Search for the cell housing the specified text and yield its (x, y) center coordinate. 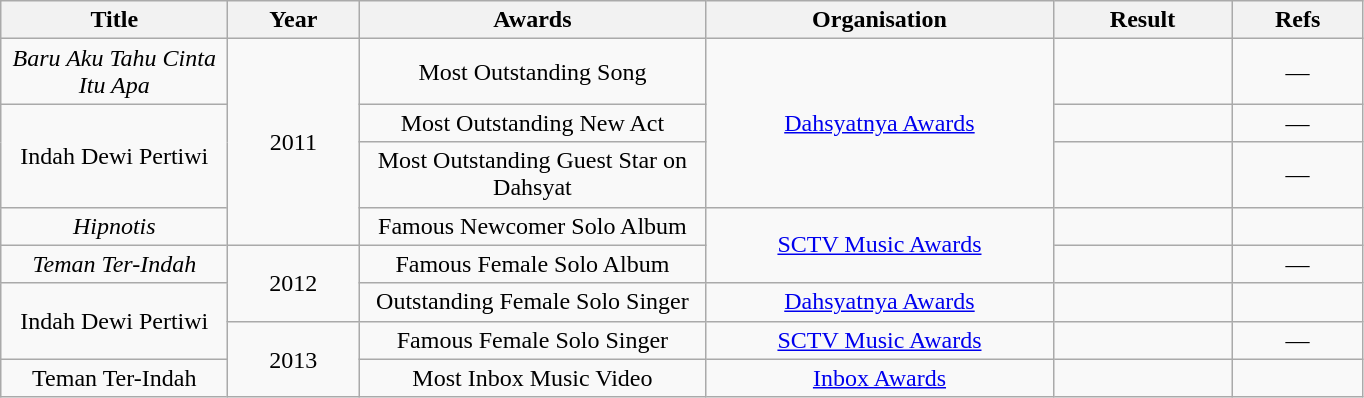
2013 (294, 359)
Famous Female Solo Singer (532, 340)
Inbox Awards (880, 378)
Most Inbox Music Video (532, 378)
Hipnotis (114, 226)
Most Outstanding Song (532, 72)
Title (114, 20)
2012 (294, 283)
Result (1142, 20)
Refs (1298, 20)
Outstanding Female Solo Singer (532, 302)
Most Outstanding New Act (532, 123)
Awards (532, 20)
Famous Newcomer Solo Album (532, 226)
Baru Aku Tahu Cinta Itu Apa (114, 72)
Famous Female Solo Album (532, 264)
Most Outstanding Guest Star on Dahsyat (532, 174)
Year (294, 20)
2011 (294, 142)
Organisation (880, 20)
